Capture the cell that displays the provided text and extract its (X, Y) central coordinate. 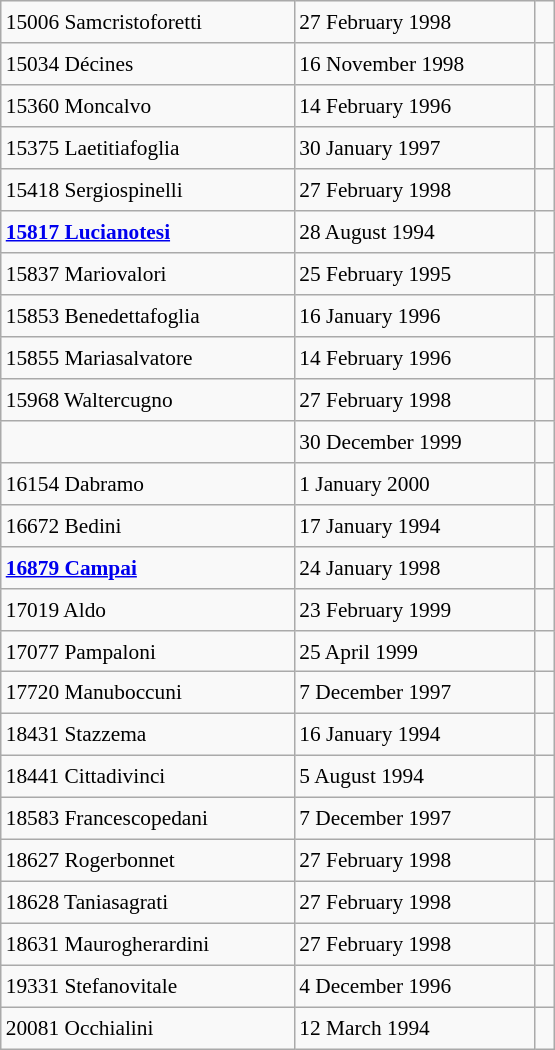
19331 Stefanovitale (148, 986)
18441 Cittadivinci (148, 777)
25 April 1999 (414, 651)
18631 Maurogherardini (148, 945)
16 January 1996 (414, 316)
30 December 1999 (414, 441)
16672 Bedini (148, 525)
24 January 1998 (414, 567)
15006 Samcristoforetti (148, 22)
16154 Dabramo (148, 483)
12 March 1994 (414, 1028)
20081 Occhialini (148, 1028)
4 December 1996 (414, 986)
1 January 2000 (414, 483)
15837 Mariovalori (148, 274)
15817 Lucianotesi (148, 232)
15853 Benedettafoglia (148, 316)
18628 Taniasagrati (148, 903)
25 February 1995 (414, 274)
30 January 1997 (414, 148)
17019 Aldo (148, 609)
15968 Waltercugno (148, 399)
5 August 1994 (414, 777)
15375 Laetitiafoglia (148, 148)
16879 Campai (148, 567)
28 August 1994 (414, 232)
15855 Mariasalvatore (148, 358)
16 January 1994 (414, 735)
17077 Pampaloni (148, 651)
16 November 1998 (414, 64)
15360 Moncalvo (148, 106)
17720 Manuboccuni (148, 693)
17 January 1994 (414, 525)
23 February 1999 (414, 609)
15418 Sergiospinelli (148, 190)
18583 Francescopedani (148, 819)
18431 Stazzema (148, 735)
18627 Rogerbonnet (148, 861)
15034 Décines (148, 64)
